Extract the [x, y] coordinate from the center of the cell holding the provided text.  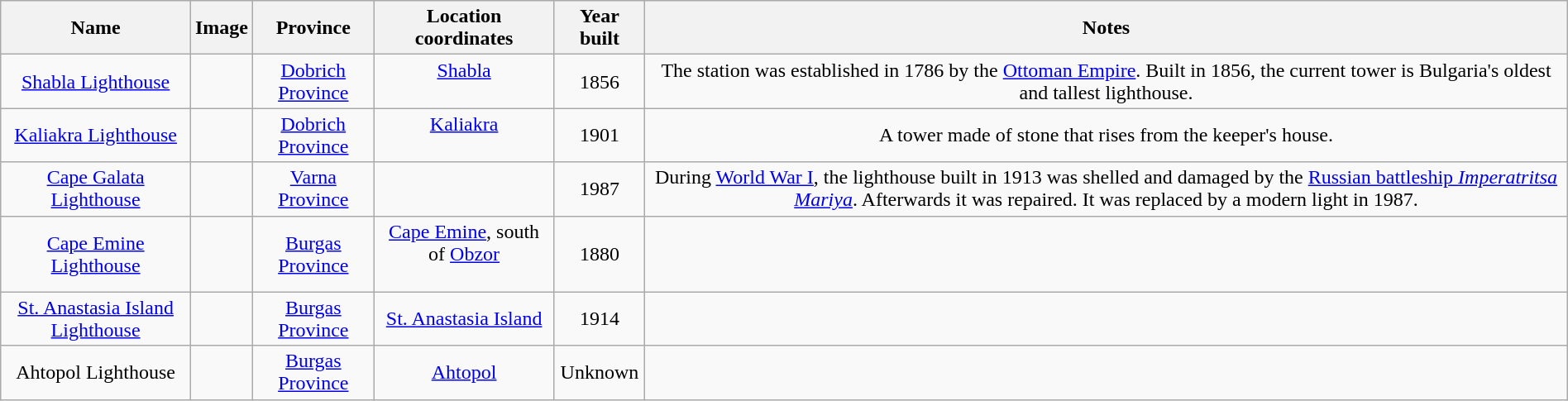
1914 [600, 319]
1987 [600, 189]
St. Anastasia Island Lighthouse [96, 319]
A tower made of stone that rises from the keeper's house. [1107, 136]
St. Anastasia Island [464, 319]
The station was established in 1786 by the Ottoman Empire. Built in 1856, the current tower is Bulgaria's oldest and tallest lighthouse. [1107, 81]
Name [96, 28]
Image [222, 28]
1901 [600, 136]
Ahtopol Lighthouse [96, 372]
Kaliakra Lighthouse [96, 136]
1856 [600, 81]
Ahtopol [464, 372]
Shabla Lighthouse [96, 81]
1880 [600, 254]
Shabla [464, 81]
Notes [1107, 28]
Locationcoordinates [464, 28]
Year built [600, 28]
Cape Emine, south of Obzor [464, 254]
Varna Province [314, 189]
Unknown [600, 372]
Cape Emine Lighthouse [96, 254]
Kaliakra [464, 136]
Cape Galata Lighthouse [96, 189]
Province [314, 28]
